Return [X, Y] of the center of cell containing provided text 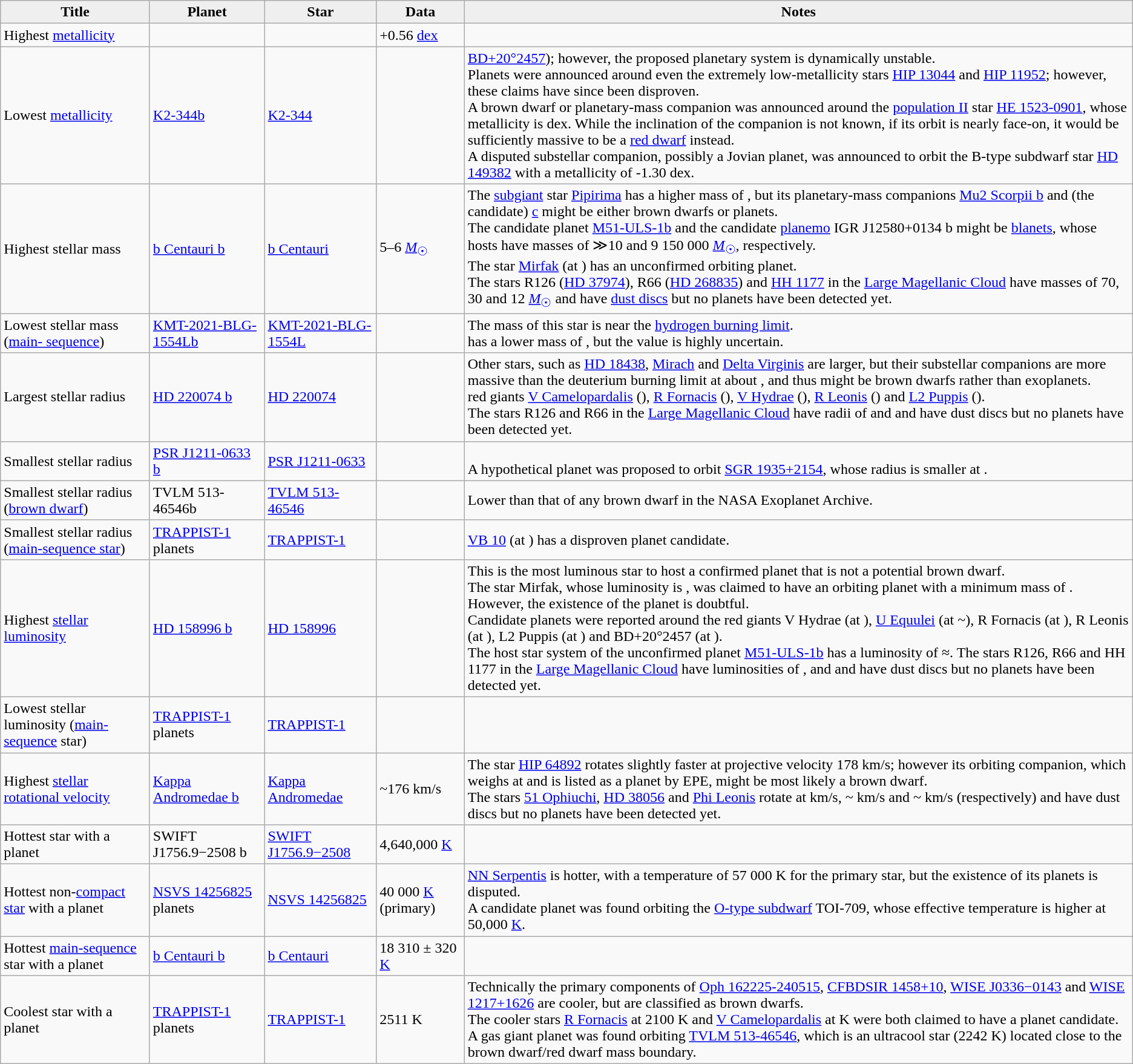
KMT-2021-BLG-1554L [321, 333]
Smallest stellar radius (brown dwarf) [75, 500]
Smallest stellar radius (main-sequence star) [75, 540]
HD 220074 b [207, 397]
Title [75, 12]
Planet [207, 12]
Lowest stellar mass (main- sequence) [75, 333]
NSVS 14256825 planets [207, 901]
Hottest non-compact star with a planet [75, 901]
Largest stellar radius [75, 397]
~176 km/s [420, 789]
Data [420, 12]
+0.56 dex [420, 35]
TVLM 513-46546b [207, 500]
Lower than that of any brown dwarf in the NASA Exoplanet Archive. [798, 500]
PSR J1211-0633 [321, 461]
SWIFT J1756.9−2508 b [207, 845]
VB 10 (at ) has a disproven planet candidate. [798, 540]
40 000 K (primary) [420, 901]
K2-344b [207, 115]
Hottest star with a planet [75, 845]
KMT-2021-BLG-1554Lb [207, 333]
Highest metallicity [75, 35]
A hypothetical planet was proposed to orbit SGR 1935+2154, whose radius is smaller at . [798, 461]
Smallest stellar radius [75, 461]
HD 158996 b [207, 628]
Star [321, 12]
TVLM 513-46546 [321, 500]
Kappa Andromedae b [207, 789]
Lowest metallicity [75, 115]
NSVS 14256825 [321, 901]
SWIFT J1756.9−2508 [321, 845]
HD 158996 [321, 628]
4,640,000 K [420, 845]
Highest stellar mass [75, 249]
Hottest main-sequence star with a planet [75, 956]
The mass of this star is near the hydrogen burning limit. has a lower mass of , but the value is highly uncertain. [798, 333]
K2-344 [321, 115]
Coolest star with a planet [75, 1020]
2511 K [420, 1020]
HD 220074 [321, 397]
18 310 ± 320 K [420, 956]
Highest stellar luminosity [75, 628]
Lowest stellar luminosity (main-sequence star) [75, 724]
Highest stellar rotational velocity [75, 789]
PSR J1211-0633 b [207, 461]
Notes [798, 12]
Kappa Andromedae [321, 789]
5–6 M☉ [420, 249]
